Return (x, y) of the center of cell containing provided text 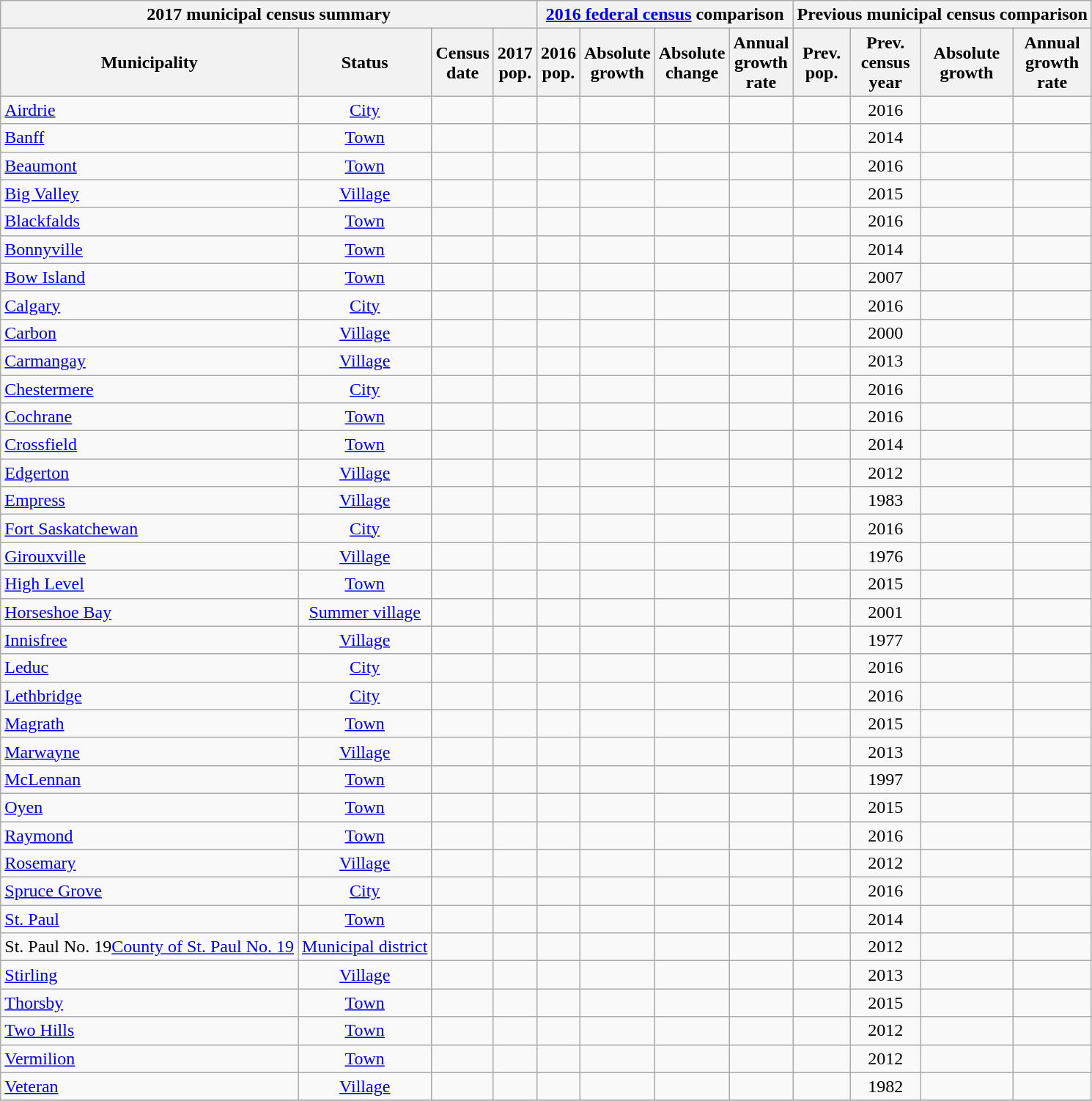
Leduc (150, 668)
1976 (885, 556)
Fort Saskatchewan (150, 529)
1997 (885, 779)
Empress (150, 501)
Stirling (150, 975)
Rosemary (150, 864)
Girouxville (150, 556)
St. Paul (150, 919)
McLennan (150, 779)
Carbon (150, 333)
Lethbridge (150, 696)
2016 federal census comparison (665, 15)
Oyen (150, 807)
Calgary (150, 305)
Marwayne (150, 751)
Two Hills (150, 1031)
Edgerton (150, 473)
Bonnyville (150, 249)
High Level (150, 584)
Banff (150, 138)
1977 (885, 640)
2007 (885, 277)
2016pop. (558, 62)
Censusdate (462, 62)
2017pop. (514, 62)
Airdrie (150, 110)
Blackfalds (150, 221)
Chestermere (150, 389)
Prev.pop. (822, 62)
Innisfree (150, 640)
2000 (885, 333)
Summer village (365, 612)
Veteran (150, 1086)
Raymond (150, 835)
Previous municipal census comparison (942, 15)
Big Valley (150, 194)
Bow Island (150, 277)
Spruce Grove (150, 891)
Thorsby (150, 1003)
St. Paul No. 19County of St. Paul No. 19 (150, 947)
Municipality (150, 62)
2001 (885, 612)
Status (365, 62)
2017 municipal census summary (269, 15)
Crossfield (150, 445)
1982 (885, 1086)
Magrath (150, 723)
Horseshoe Bay (150, 612)
Cochrane (150, 417)
Absolutechange (692, 62)
Municipal district (365, 947)
Prev.censusyear (885, 62)
Vermilion (150, 1058)
Beaumont (150, 166)
1983 (885, 501)
Carmangay (150, 361)
